Return [X, Y] of the center of cell containing provided text 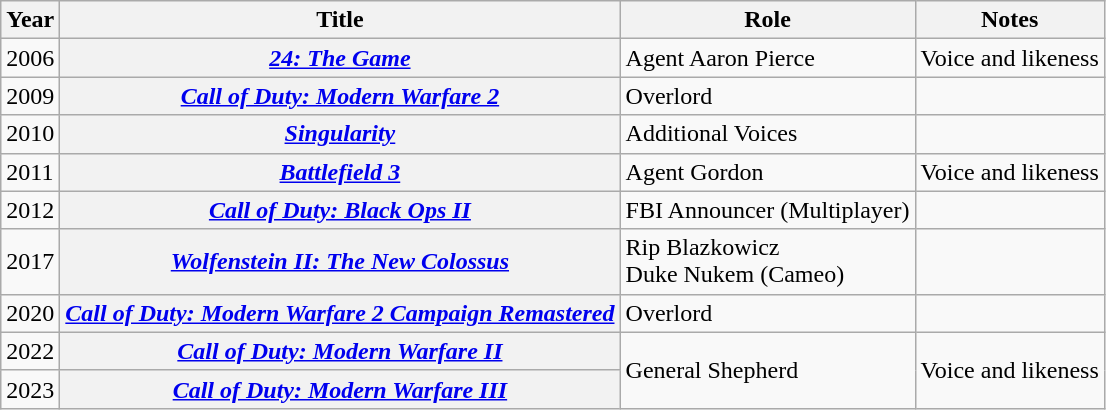
Call of Duty: Black Ops II [340, 210]
Title [340, 20]
2022 [30, 351]
Rip BlazkowiczDuke Nukem (Cameo) [768, 262]
FBI Announcer (Multiplayer) [768, 210]
2023 [30, 389]
Role [768, 20]
Year [30, 20]
2010 [30, 134]
Battlefield 3 [340, 172]
2020 [30, 313]
Additional Voices [768, 134]
Call of Duty: Modern Warfare 2 [340, 96]
2017 [30, 262]
Singularity [340, 134]
2011 [30, 172]
Notes [1010, 20]
2006 [30, 58]
2012 [30, 210]
24: The Game [340, 58]
Call of Duty: Modern Warfare 2 Campaign Remastered [340, 313]
General Shepherd [768, 370]
2009 [30, 96]
Agent Gordon [768, 172]
Agent Aaron Pierce [768, 58]
Call of Duty: Modern Warfare II [340, 351]
Call of Duty: Modern Warfare III [340, 389]
Wolfenstein II: The New Colossus [340, 262]
